For the text-containing cell, return its midpoint in [X, Y] coordinate format. 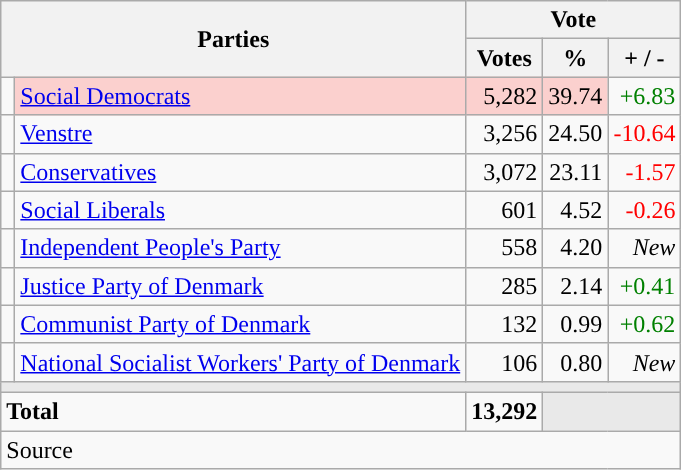
285 [504, 286]
+ / - [644, 58]
23.11 [576, 172]
+0.41 [644, 286]
5,282 [504, 96]
601 [504, 210]
24.50 [576, 134]
Parties [234, 39]
Venstre [240, 134]
3,072 [504, 172]
+0.62 [644, 324]
106 [504, 362]
39.74 [576, 96]
Justice Party of Denmark [240, 286]
+6.83 [644, 96]
-10.64 [644, 134]
Communist Party of Denmark [240, 324]
Source [341, 449]
Conservatives [240, 172]
0.99 [576, 324]
558 [504, 248]
13,292 [504, 411]
Independent People's Party [240, 248]
-1.57 [644, 172]
0.80 [576, 362]
2.14 [576, 286]
Votes [504, 58]
Vote [574, 20]
4.52 [576, 210]
Social Democrats [240, 96]
3,256 [504, 134]
Total [234, 411]
Social Liberals [240, 210]
National Socialist Workers' Party of Denmark [240, 362]
-0.26 [644, 210]
132 [504, 324]
4.20 [576, 248]
% [576, 58]
